Provide the [x, y] coordinate of the cell's center where the given text is located.  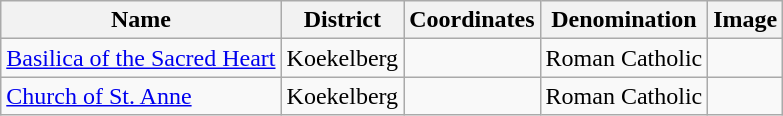
District [342, 20]
Denomination [624, 20]
Church of St. Anne [141, 96]
Image [746, 20]
Coordinates [472, 20]
Basilica of the Sacred Heart [141, 58]
Name [141, 20]
